Determine the (x, y) coordinate at the center of the cell enclosing the given text.  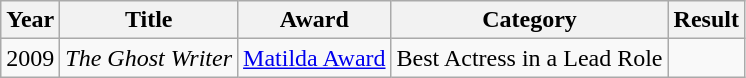
Matilda Award (314, 58)
Award (314, 20)
The Ghost Writer (149, 58)
Title (149, 20)
Category (530, 20)
2009 (30, 58)
Result (706, 20)
Best Actress in a Lead Role (530, 58)
Year (30, 20)
